Locate the cell with the specified text and output its [X, Y] center coordinate. 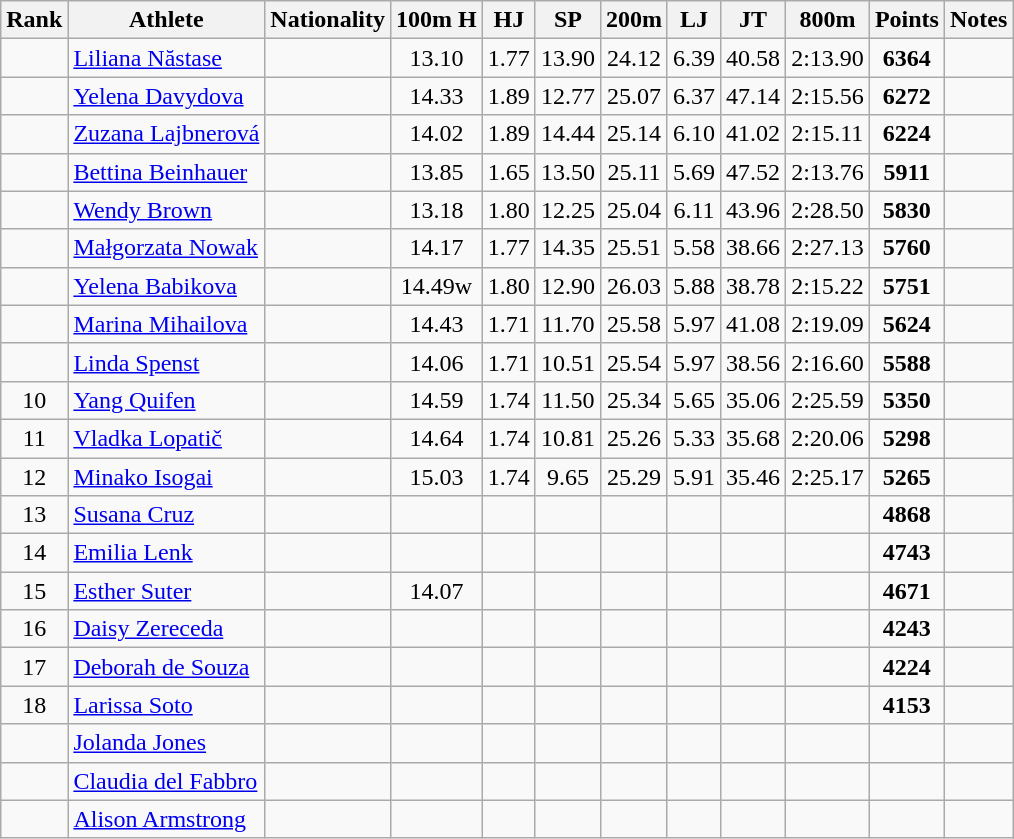
25.07 [634, 96]
13.10 [437, 58]
4868 [906, 515]
Points [906, 20]
43.96 [754, 210]
2:13.90 [828, 58]
2:28.50 [828, 210]
6364 [906, 58]
13.90 [568, 58]
Athlete [166, 20]
LJ [694, 20]
Notes [978, 20]
2:16.60 [828, 362]
10.51 [568, 362]
25.58 [634, 324]
5751 [906, 286]
6.11 [694, 210]
14 [34, 553]
25.11 [634, 172]
Yelena Babikova [166, 286]
25.26 [634, 438]
4243 [906, 629]
5265 [906, 477]
Esther Suter [166, 591]
14.02 [437, 134]
18 [34, 705]
Bettina Beinhauer [166, 172]
14.43 [437, 324]
12 [34, 477]
Wendy Brown [166, 210]
25.14 [634, 134]
12.77 [568, 96]
13.85 [437, 172]
Susana Cruz [166, 515]
25.34 [634, 400]
14.17 [437, 248]
Małgorzata Nowak [166, 248]
800m [828, 20]
40.58 [754, 58]
2:25.17 [828, 477]
Yelena Davydova [166, 96]
5830 [906, 210]
2:13.76 [828, 172]
13.50 [568, 172]
14.33 [437, 96]
41.08 [754, 324]
25.54 [634, 362]
6.39 [694, 58]
2:15.56 [828, 96]
4153 [906, 705]
Alison Armstrong [166, 819]
35.68 [754, 438]
14.44 [568, 134]
2:19.09 [828, 324]
6.10 [694, 134]
25.04 [634, 210]
47.52 [754, 172]
12.90 [568, 286]
6224 [906, 134]
Rank [34, 20]
13 [34, 515]
200m [634, 20]
38.56 [754, 362]
Claudia del Fabbro [166, 781]
38.78 [754, 286]
Zuzana Lajbnerová [166, 134]
35.46 [754, 477]
5.91 [694, 477]
5.69 [694, 172]
11.70 [568, 324]
25.29 [634, 477]
5911 [906, 172]
4743 [906, 553]
Liliana Năstase [166, 58]
HJ [508, 20]
Deborah de Souza [166, 667]
4671 [906, 591]
47.14 [754, 96]
14.64 [437, 438]
16 [34, 629]
10 [34, 400]
2:25.59 [828, 400]
5350 [906, 400]
Emilia Lenk [166, 553]
26.03 [634, 286]
5624 [906, 324]
Vladka Lopatič [166, 438]
100m H [437, 20]
11.50 [568, 400]
24.12 [634, 58]
5588 [906, 362]
15 [34, 591]
2:15.11 [828, 134]
5.65 [694, 400]
25.51 [634, 248]
5298 [906, 438]
5.58 [694, 248]
JT [754, 20]
10.81 [568, 438]
Minako Isogai [166, 477]
6.37 [694, 96]
35.06 [754, 400]
14.49w [437, 286]
Yang Quifen [166, 400]
9.65 [568, 477]
Nationality [328, 20]
SP [568, 20]
1.65 [508, 172]
Daisy Zereceda [166, 629]
14.06 [437, 362]
14.35 [568, 248]
6272 [906, 96]
Marina Mihailova [166, 324]
2:27.13 [828, 248]
11 [34, 438]
5.33 [694, 438]
12.25 [568, 210]
4224 [906, 667]
Jolanda Jones [166, 743]
14.07 [437, 591]
41.02 [754, 134]
2:20.06 [828, 438]
Larissa Soto [166, 705]
Linda Spenst [166, 362]
5.88 [694, 286]
14.59 [437, 400]
17 [34, 667]
2:15.22 [828, 286]
13.18 [437, 210]
38.66 [754, 248]
5760 [906, 248]
15.03 [437, 477]
